From the cell containing the given text, extract its center point as (x, y) coordinate. 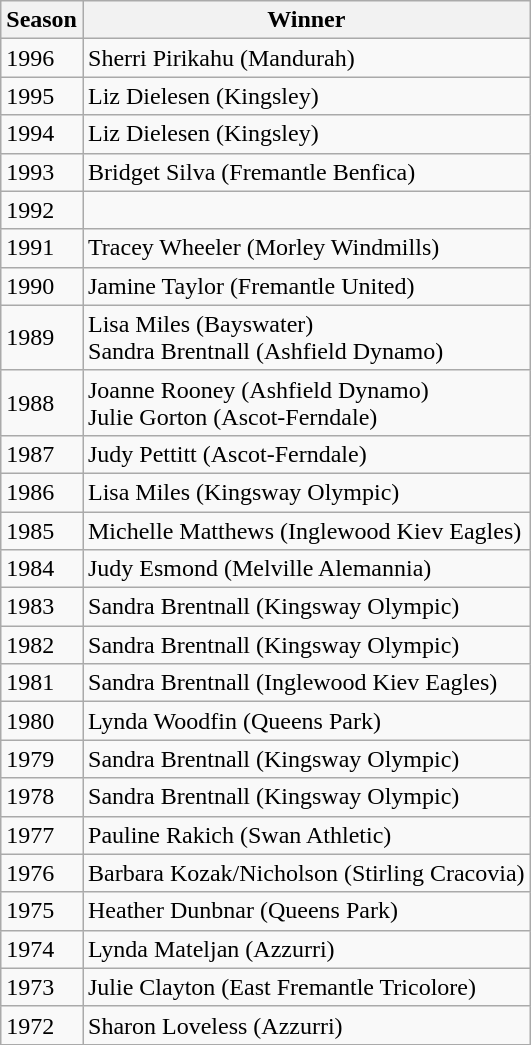
Sherri Pirikahu (Mandurah) (306, 58)
Joanne Rooney (Ashfield Dynamo) Julie Gorton (Ascot-Ferndale) (306, 402)
1980 (42, 721)
1986 (42, 492)
1990 (42, 286)
1991 (42, 248)
Bridget Silva (Fremantle Benfica) (306, 172)
Lynda Woodfin (Queens Park) (306, 721)
1981 (42, 683)
Winner (306, 20)
1973 (42, 987)
1982 (42, 645)
Pauline Rakich (Swan Athletic) (306, 835)
1978 (42, 797)
Lisa Miles (Kingsway Olympic) (306, 492)
1996 (42, 58)
1988 (42, 402)
1984 (42, 569)
Sharon Loveless (Azzurri) (306, 1025)
Barbara Kozak/Nicholson (Stirling Cracovia) (306, 873)
1976 (42, 873)
Tracey Wheeler (Morley Windmills) (306, 248)
1972 (42, 1025)
Judy Pettitt (Ascot-Ferndale) (306, 454)
1995 (42, 96)
1994 (42, 134)
Michelle Matthews (Inglewood Kiev Eagles) (306, 531)
1989 (42, 338)
Judy Esmond (Melville Alemannia) (306, 569)
Heather Dunbnar (Queens Park) (306, 911)
1979 (42, 759)
1975 (42, 911)
1974 (42, 949)
1985 (42, 531)
Season (42, 20)
1983 (42, 607)
1993 (42, 172)
1987 (42, 454)
Julie Clayton (East Fremantle Tricolore) (306, 987)
1977 (42, 835)
Lynda Mateljan (Azzurri) (306, 949)
Jamine Taylor (Fremantle United) (306, 286)
Lisa Miles (Bayswater) Sandra Brentnall (Ashfield Dynamo) (306, 338)
Sandra Brentnall (Inglewood Kiev Eagles) (306, 683)
1992 (42, 210)
